Find where the given text appears and provide that cell's center as [x, y] coordinate. 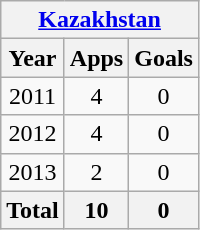
Kazakhstan [100, 20]
Total [33, 210]
2012 [33, 134]
10 [96, 210]
Apps [96, 58]
2013 [33, 172]
Year [33, 58]
2 [96, 172]
2011 [33, 96]
Goals [164, 58]
